From the cell containing the given text, extract its center point as [X, Y] coordinate. 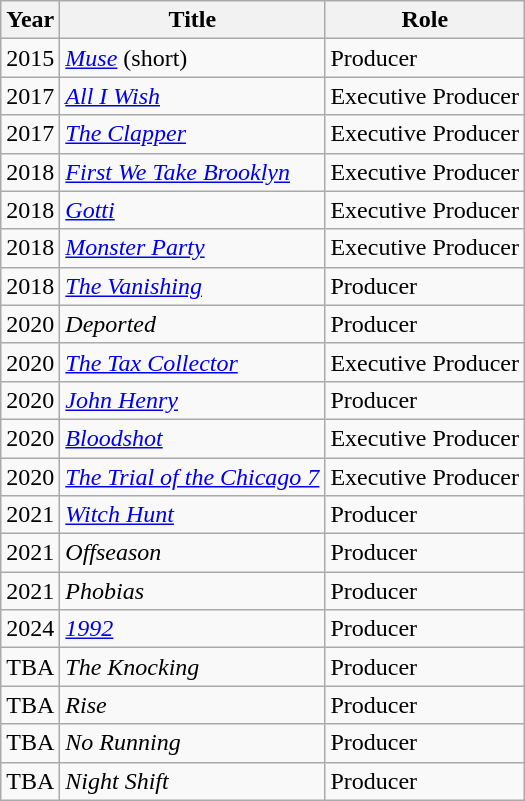
Role [425, 20]
Witch Hunt [192, 515]
All I Wish [192, 96]
The Trial of the Chicago 7 [192, 477]
Monster Party [192, 248]
Phobias [192, 591]
Night Shift [192, 781]
Bloodshot [192, 438]
The Tax Collector [192, 362]
John Henry [192, 400]
Deported [192, 324]
No Running [192, 743]
2024 [30, 629]
Muse (short) [192, 58]
Title [192, 20]
The Vanishing [192, 286]
1992 [192, 629]
Year [30, 20]
Offseason [192, 553]
Rise [192, 705]
2015 [30, 58]
The Knocking [192, 667]
Gotti [192, 210]
First We Take Brooklyn [192, 172]
The Clapper [192, 134]
